Determine the (X, Y) coordinate at the center of the cell enclosing the given text.  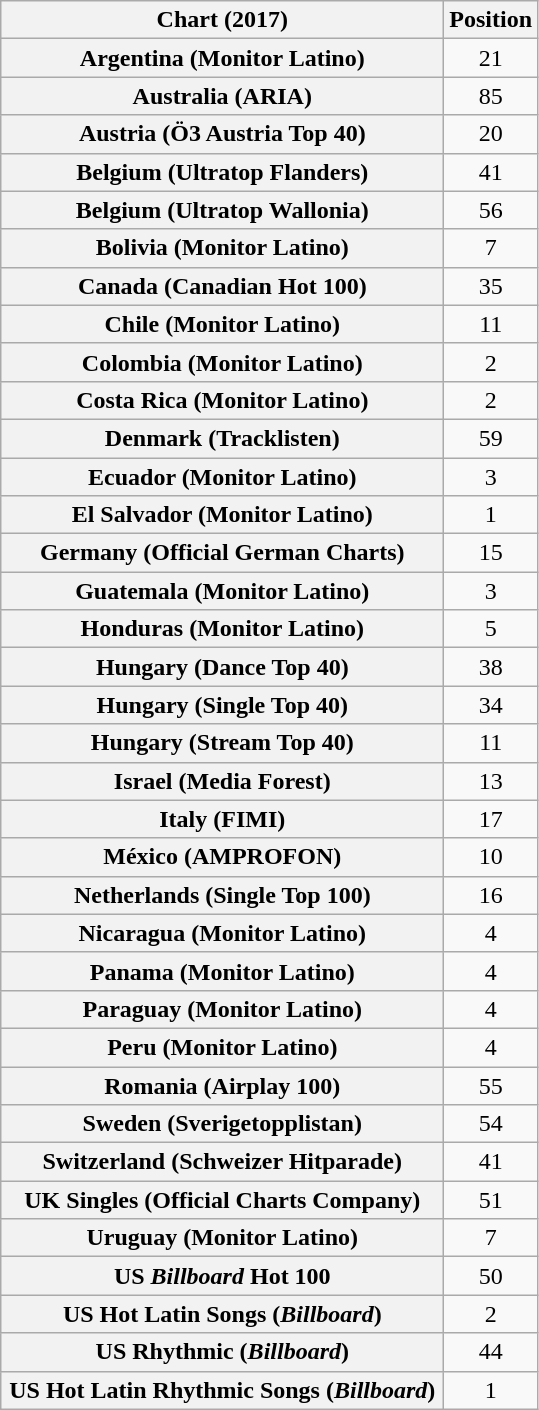
35 (491, 286)
16 (491, 895)
20 (491, 134)
15 (491, 553)
Belgium (Ultratop Wallonia) (222, 210)
Hungary (Stream Top 40) (222, 743)
Austria (Ö3 Austria Top 40) (222, 134)
Switzerland (Schweizer Hitparade) (222, 1162)
Hungary (Dance Top 40) (222, 667)
34 (491, 705)
85 (491, 96)
Peru (Monitor Latino) (222, 1047)
Italy (FIMI) (222, 819)
17 (491, 819)
Position (491, 20)
US Rhythmic (Billboard) (222, 1352)
Israel (Media Forest) (222, 781)
10 (491, 857)
US Billboard Hot 100 (222, 1276)
5 (491, 629)
Canada (Canadian Hot 100) (222, 286)
US Hot Latin Songs (Billboard) (222, 1314)
US Hot Latin Rhythmic Songs (Billboard) (222, 1390)
El Salvador (Monitor Latino) (222, 515)
Nicaragua (Monitor Latino) (222, 933)
Romania (Airplay 100) (222, 1085)
Panama (Monitor Latino) (222, 971)
Guatemala (Monitor Latino) (222, 591)
Hungary (Single Top 40) (222, 705)
Costa Rica (Monitor Latino) (222, 400)
Paraguay (Monitor Latino) (222, 1009)
44 (491, 1352)
Chile (Monitor Latino) (222, 324)
Argentina (Monitor Latino) (222, 58)
59 (491, 438)
Ecuador (Monitor Latino) (222, 477)
Germany (Official German Charts) (222, 553)
50 (491, 1276)
51 (491, 1200)
56 (491, 210)
Denmark (Tracklisten) (222, 438)
13 (491, 781)
54 (491, 1124)
México (AMPROFON) (222, 857)
Chart (2017) (222, 20)
55 (491, 1085)
21 (491, 58)
Colombia (Monitor Latino) (222, 362)
38 (491, 667)
Honduras (Monitor Latino) (222, 629)
Bolivia (Monitor Latino) (222, 248)
Australia (ARIA) (222, 96)
Belgium (Ultratop Flanders) (222, 172)
Netherlands (Single Top 100) (222, 895)
UK Singles (Official Charts Company) (222, 1200)
Uruguay (Monitor Latino) (222, 1238)
Sweden (Sverigetopplistan) (222, 1124)
